Identify which cell holds the provided text, then report its [X, Y] central coordinate. 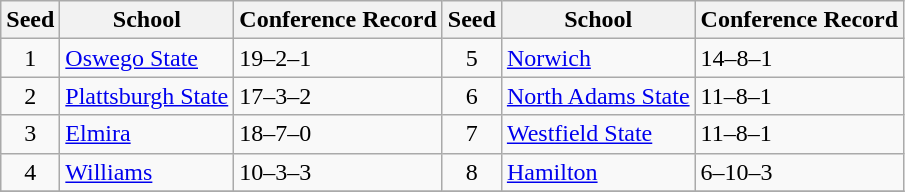
North Adams State [598, 96]
Norwich [598, 58]
18–7–0 [338, 134]
19–2–1 [338, 58]
1 [30, 58]
8 [472, 172]
Williams [147, 172]
Hamilton [598, 172]
4 [30, 172]
Elmira [147, 134]
14–8–1 [800, 58]
Oswego State [147, 58]
2 [30, 96]
Westfield State [598, 134]
17–3–2 [338, 96]
Plattsburgh State [147, 96]
3 [30, 134]
7 [472, 134]
5 [472, 58]
6–10–3 [800, 172]
6 [472, 96]
10–3–3 [338, 172]
